Pinpoint the cell where the given text exists, returning its (x, y) midpoint coordinate. 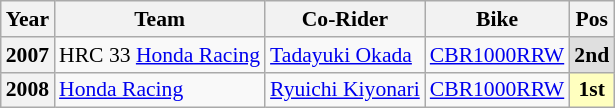
Tadayuki Okada (345, 55)
2nd (592, 55)
Team (160, 19)
Bike (497, 19)
Year (28, 19)
Co-Rider (345, 19)
HRC 33 Honda Racing (160, 55)
Pos (592, 19)
1st (592, 90)
Ryuichi Kiyonari (345, 90)
Honda Racing (160, 90)
2007 (28, 55)
2008 (28, 90)
